Scan for the cell matching the given text and deliver its (x, y) coordinate at center. 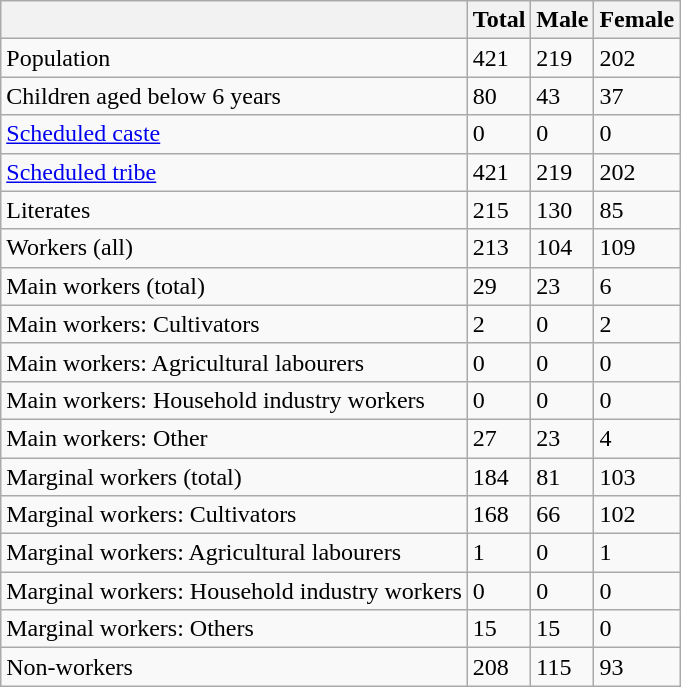
4 (637, 438)
Workers (all) (234, 248)
103 (637, 477)
Population (234, 58)
81 (562, 477)
115 (562, 667)
Marginal workers (total) (234, 477)
184 (499, 477)
109 (637, 248)
29 (499, 286)
Main workers: Other (234, 438)
208 (499, 667)
Scheduled tribe (234, 172)
Main workers: Cultivators (234, 324)
Literates (234, 210)
Marginal workers: Agricultural labourers (234, 553)
Marginal workers: Household industry workers (234, 591)
Male (562, 20)
102 (637, 515)
Scheduled caste (234, 134)
6 (637, 286)
Main workers (total) (234, 286)
37 (637, 96)
Total (499, 20)
Marginal workers: Cultivators (234, 515)
85 (637, 210)
Main workers: Household industry workers (234, 400)
43 (562, 96)
213 (499, 248)
93 (637, 667)
130 (562, 210)
104 (562, 248)
Children aged below 6 years (234, 96)
66 (562, 515)
Marginal workers: Others (234, 629)
168 (499, 515)
27 (499, 438)
Female (637, 20)
80 (499, 96)
Non-workers (234, 667)
215 (499, 210)
Main workers: Agricultural labourers (234, 362)
